Determine the (x, y) coordinate at the center of the cell enclosing the given text.  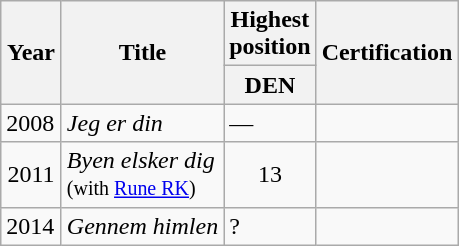
DEN (270, 85)
2011 (32, 174)
13 (270, 174)
Jeg er din (142, 123)
2008 (32, 123)
Title (142, 52)
Gennem himlen (142, 226)
Byen elsker dig (with Rune RK) (142, 174)
2014 (32, 226)
— (270, 123)
Year (32, 52)
Highest position (270, 34)
Certification (387, 52)
? (270, 226)
